Find where the given text appears and provide that cell's center as (X, Y) coordinate. 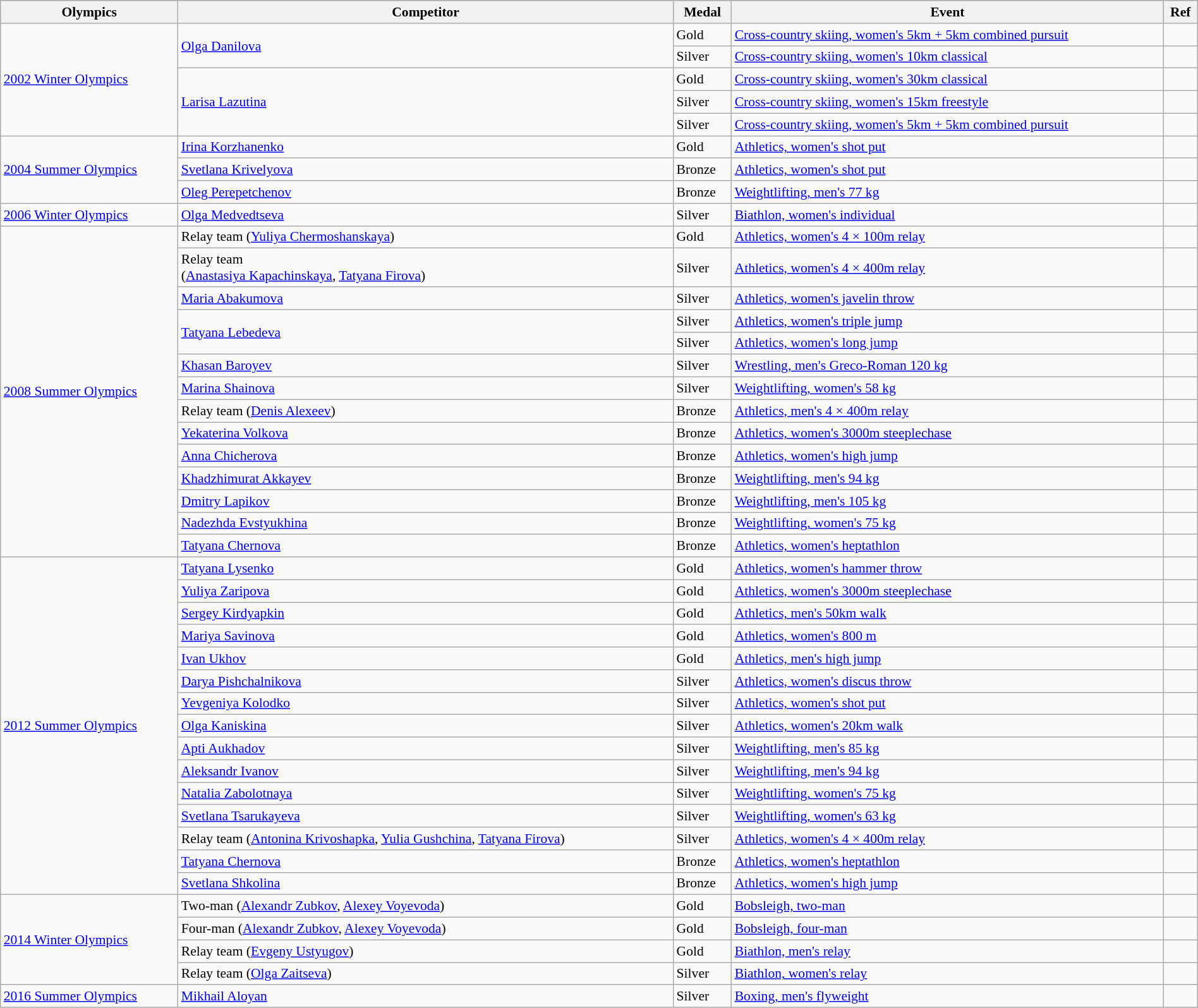
2002 Winter Olympics (90, 80)
Athletics, women's triple jump (948, 321)
Tatyana Lebedeva (426, 332)
Ivan Ukhov (426, 659)
Relay team (Evgeny Ustyugov) (426, 951)
Weightlifting, men's 77 kg (948, 192)
Natalia Zabolotnaya (426, 794)
Bobsleigh, two-man (948, 906)
Olga Medvedtseva (426, 215)
Medal (703, 12)
Weightlifting, women's 58 kg (948, 389)
Tatyana Lysenko (426, 569)
Mariya Savinova (426, 636)
Olympics (90, 12)
Svetlana Shkolina (426, 884)
Athletics, women's javelin throw (948, 298)
Boxing, men's flyweight (948, 997)
Anna Chicherova (426, 456)
Relay team(Anastasiya Kapachinskaya, Tatyana Firova) (426, 268)
Ref (1180, 12)
2016 Summer Olympics (90, 997)
Cross-country skiing, women's 10km classical (948, 57)
Yuliya Zaripova (426, 591)
Athletics, women's long jump (948, 343)
Relay team (Antonina Krivoshapka, Yulia Gushchina, Tatyana Firova) (426, 839)
Oleg Perepetchenov (426, 192)
Marina Shainova (426, 389)
Dmitry Lapikov (426, 501)
2014 Winter Olympics (90, 940)
Weightlifting, men's 85 kg (948, 749)
Cross-country skiing, women's 30km classical (948, 80)
Biathlon, women's individual (948, 215)
2004 Summer Olympics (90, 169)
Svetlana Krivelyova (426, 170)
Relay team (Olga Zaitseva) (426, 974)
Aleksandr Ivanov (426, 771)
Olga Danilova (426, 46)
Athletics, women's hammer throw (948, 569)
Biathlon, men's relay (948, 951)
Irina Korzhanenko (426, 147)
Athletics, women's 800 m (948, 636)
Athletics, men's 50km walk (948, 614)
Athletics, women's discus throw (948, 681)
Athletics, men's 4 × 400m relay (948, 411)
Athletics, men's high jump (948, 659)
Event (948, 12)
Biathlon, women's relay (948, 974)
Relay team (Denis Alexeev) (426, 411)
Nadezhda Evstyukhina (426, 523)
Athletics, women's 20km walk (948, 726)
Wrestling, men's Greco-Roman 120 kg (948, 366)
Relay team (Yuliya Chermoshanskaya) (426, 237)
Larisa Lazutina (426, 102)
Olga Kaniskina (426, 726)
Khasan Baroyev (426, 366)
2012 Summer Olympics (90, 726)
Yekaterina Volkova (426, 434)
Darya Pishchalnikova (426, 681)
Cross-country skiing, women's 15km freestyle (948, 102)
Weightlifting, women's 63 kg (948, 817)
Bobsleigh, four-man (948, 929)
Competitor (426, 12)
Athletics, women's 4 × 100m relay (948, 237)
2008 Summer Olympics (90, 391)
Mikhail Aloyan (426, 997)
2006 Winter Olympics (90, 215)
Yevgeniya Kolodko (426, 703)
Apti Aukhadov (426, 749)
Khadzhimurat Akkayev (426, 478)
Weightlifting, men's 105 kg (948, 501)
Two-man (Alexandr Zubkov, Alexey Voyevoda) (426, 906)
Maria Abakumova (426, 298)
Sergey Kirdyapkin (426, 614)
Svetlana Tsarukayeva (426, 817)
Four-man (Alexandr Zubkov, Alexey Voyevoda) (426, 929)
